Scan for the cell matching the given text and deliver its (x, y) coordinate at center. 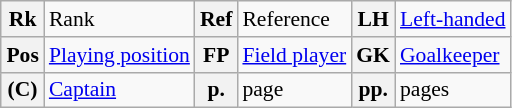
Ref (216, 19)
Rank (120, 19)
Left-handed (453, 19)
pp. (373, 90)
Goalkeeper (453, 55)
pages (453, 90)
GK (373, 55)
(C) (22, 90)
p. (216, 90)
Playing position (120, 55)
Reference (294, 19)
FP (216, 55)
Captain (120, 90)
page (294, 90)
LH (373, 19)
Rk (22, 19)
Field player (294, 55)
Pos (22, 55)
